Determine the (X, Y) coordinate at the center of the cell enclosing the given text.  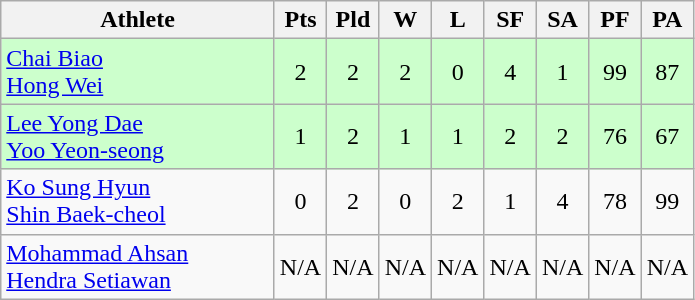
SA (562, 20)
67 (667, 136)
Chai Biao Hong Wei (138, 72)
Pts (300, 20)
Lee Yong Dae Yoo Yeon-seong (138, 136)
Mohammad Ahsan Hendra Setiawan (138, 266)
Pld (353, 20)
76 (615, 136)
PF (615, 20)
SF (510, 20)
W (405, 20)
Athlete (138, 20)
87 (667, 72)
L (458, 20)
PA (667, 20)
78 (615, 202)
Ko Sung Hyun Shin Baek-cheol (138, 202)
